Output the (X, Y) coordinate of the center of the cell containing the given text.  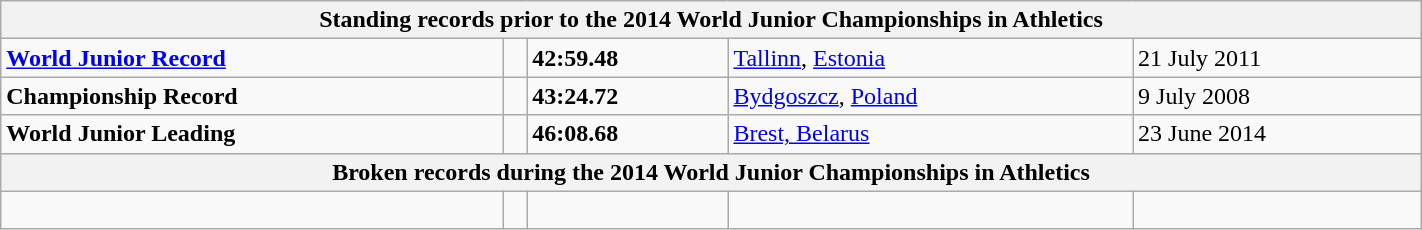
Tallinn, Estonia (930, 58)
43:24.72 (628, 96)
World Junior Leading (252, 134)
23 June 2014 (1278, 134)
Brest, Belarus (930, 134)
Standing records prior to the 2014 World Junior Championships in Athletics (711, 20)
Broken records during the 2014 World Junior Championships in Athletics (711, 172)
Bydgoszcz, Poland (930, 96)
46:08.68 (628, 134)
9 July 2008 (1278, 96)
World Junior Record (252, 58)
Championship Record (252, 96)
42:59.48 (628, 58)
21 July 2011 (1278, 58)
